Determine the (x, y) coordinate at the center of the cell enclosing the given text.  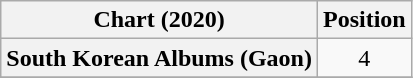
Position (364, 20)
South Korean Albums (Gaon) (160, 58)
4 (364, 58)
Chart (2020) (160, 20)
